Pinpoint the cell where the given text exists, returning its [X, Y] midpoint coordinate. 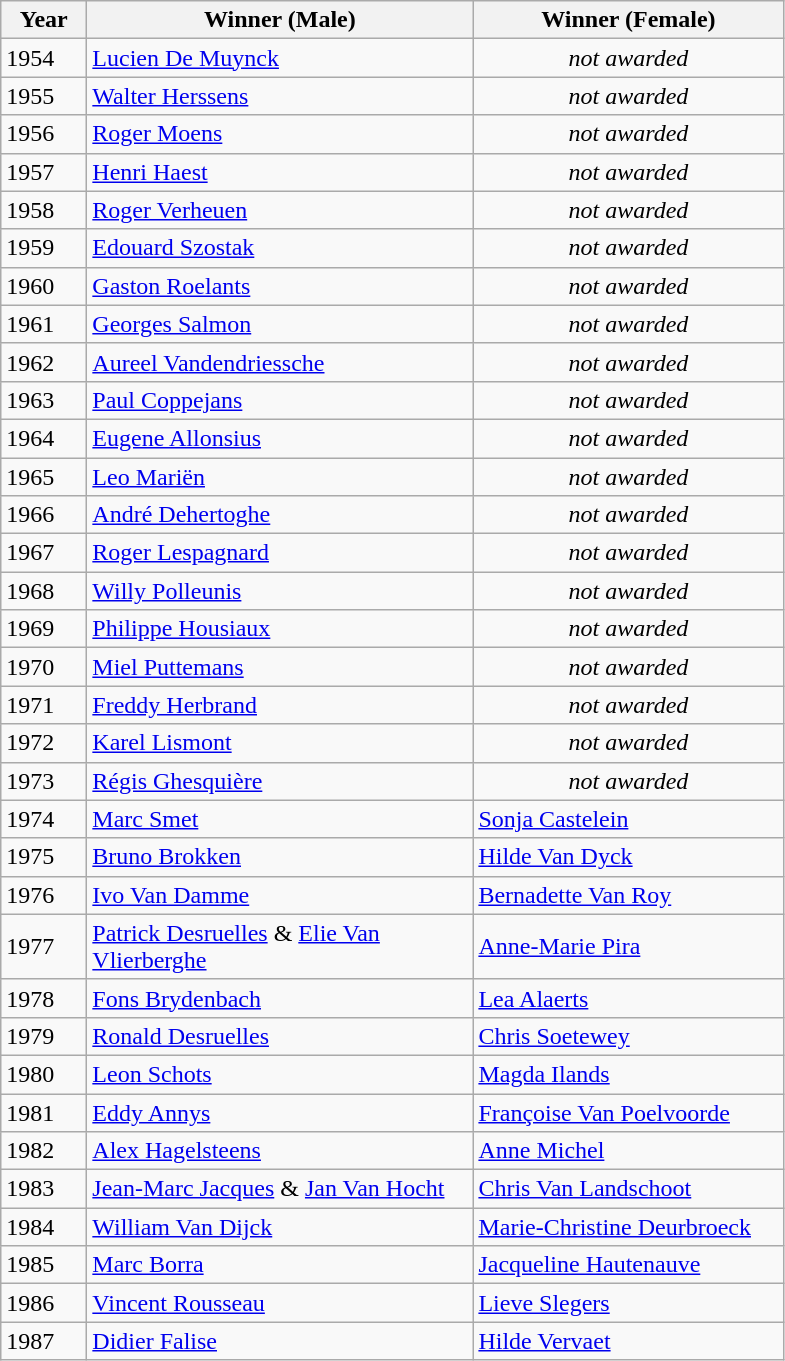
1979 [44, 1036]
Leon Schots [280, 1074]
Freddy Herbrand [280, 705]
Bernadette Van Roy [628, 895]
Marc Borra [280, 1265]
Anne Michel [628, 1151]
Gaston Roelants [280, 286]
Bruno Brokken [280, 857]
1977 [44, 946]
Patrick Desruelles & Elie Van Vlierberghe [280, 946]
Eddy Annys [280, 1113]
Winner (Female) [628, 20]
1965 [44, 477]
1971 [44, 705]
1966 [44, 515]
Karel Lismont [280, 743]
1960 [44, 286]
1959 [44, 248]
1958 [44, 210]
Philippe Housiaux [280, 629]
1983 [44, 1189]
1963 [44, 400]
Leo Mariën [280, 477]
Roger Verheuen [280, 210]
Miel Puttemans [280, 667]
Willy Polleunis [280, 591]
1970 [44, 667]
Lucien De Muynck [280, 58]
Chris Van Landschoot [628, 1189]
1961 [44, 324]
Marc Smet [280, 819]
Aureel Vandendriessche [280, 362]
1982 [44, 1151]
1962 [44, 362]
André Dehertoghe [280, 515]
1972 [44, 743]
1954 [44, 58]
Hilde Van Dyck [628, 857]
Lea Alaerts [628, 998]
1987 [44, 1341]
Magda Ilands [628, 1074]
Hilde Vervaet [628, 1341]
Françoise Van Poelvoorde [628, 1113]
Edouard Szostak [280, 248]
1968 [44, 591]
1957 [44, 172]
Anne-Marie Pira [628, 946]
Roger Moens [280, 134]
William Van Dijck [280, 1227]
1986 [44, 1303]
Marie-Christine Deurbroeck [628, 1227]
1976 [44, 895]
Roger Lespagnard [280, 553]
1956 [44, 134]
Jean-Marc Jacques & Jan Van Hocht [280, 1189]
Walter Herssens [280, 96]
Alex Hagelsteens [280, 1151]
1955 [44, 96]
1980 [44, 1074]
Jacqueline Hautenauve [628, 1265]
Fons Brydenbach [280, 998]
Winner (Male) [280, 20]
Ronald Desruelles [280, 1036]
Sonja Castelein [628, 819]
1967 [44, 553]
1984 [44, 1227]
1975 [44, 857]
1969 [44, 629]
1981 [44, 1113]
Year [44, 20]
Régis Ghesquière [280, 781]
1964 [44, 438]
Didier Falise [280, 1341]
Ivo Van Damme [280, 895]
1978 [44, 998]
Vincent Rousseau [280, 1303]
Lieve Slegers [628, 1303]
Georges Salmon [280, 324]
1974 [44, 819]
1973 [44, 781]
Paul Coppejans [280, 400]
Henri Haest [280, 172]
Chris Soetewey [628, 1036]
Eugene Allonsius [280, 438]
1985 [44, 1265]
